For the text-containing cell, return its midpoint in (x, y) coordinate format. 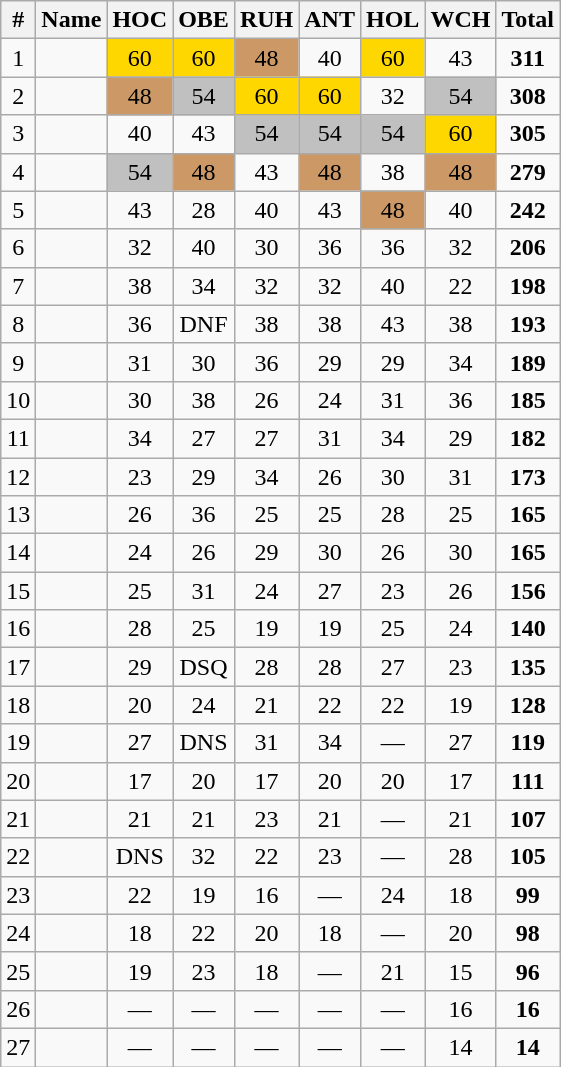
242 (528, 210)
135 (528, 667)
279 (528, 172)
189 (528, 362)
98 (528, 933)
140 (528, 629)
182 (528, 438)
156 (528, 591)
7 (18, 286)
128 (528, 705)
99 (528, 895)
206 (528, 248)
10 (18, 400)
4 (18, 172)
96 (528, 971)
111 (528, 781)
173 (528, 477)
2 (18, 96)
185 (528, 400)
3 (18, 134)
WCH (460, 20)
ANT (330, 20)
DSQ (204, 667)
Name (72, 20)
9 (18, 362)
193 (528, 324)
# (18, 20)
119 (528, 743)
DNF (204, 324)
305 (528, 134)
Total (528, 20)
HOC (140, 20)
11 (18, 438)
8 (18, 324)
311 (528, 58)
1 (18, 58)
107 (528, 819)
6 (18, 248)
5 (18, 210)
308 (528, 96)
198 (528, 286)
105 (528, 857)
HOL (392, 20)
RUH (266, 20)
OBE (204, 20)
13 (18, 515)
12 (18, 477)
